From the cell containing the given text, extract its center point as (X, Y) coordinate. 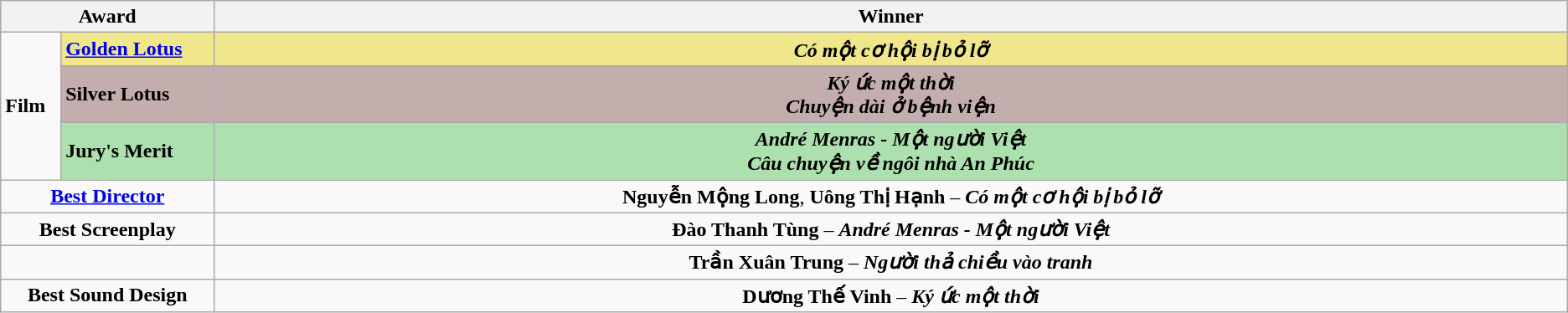
Film (31, 106)
Best Sound Design (107, 295)
Trần Xuân Trung – Người thả chiều vào tranh (891, 263)
Golden Lotus (137, 49)
André Menras - Một người ViệtCâu chuyện về ngôi nhà An Phúc (891, 151)
Dương Thế Vinh – Ký ức một thời (891, 295)
Nguyễn Mộng Long, Uông Thị Hạnh – Có một cơ hội bị bỏ lỡ (891, 196)
Silver Lotus (137, 94)
Đào Thanh Tùng – André Menras - Một người Việt (891, 229)
Best Screenplay (107, 229)
Award (107, 17)
Winner (891, 17)
Ký ức một thờiChuyện dài ở bệnh viện (891, 94)
Best Director (107, 196)
Jury's Merit (137, 151)
Có một cơ hội bị bỏ lỡ (891, 49)
